From the cell containing the given text, extract its center point as [x, y] coordinate. 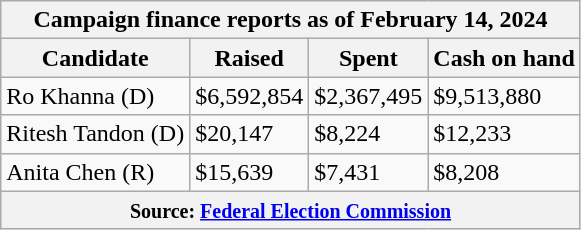
Source: Federal Election Commission [291, 210]
$8,208 [504, 172]
$20,147 [250, 134]
$7,431 [368, 172]
Ro Khanna (D) [96, 96]
Spent [368, 58]
$12,233 [504, 134]
$6,592,854 [250, 96]
$9,513,880 [504, 96]
Ritesh Tandon (D) [96, 134]
Campaign finance reports as of February 14, 2024 [291, 20]
Cash on hand [504, 58]
$8,224 [368, 134]
$2,367,495 [368, 96]
Anita Chen (R) [96, 172]
Raised [250, 58]
Candidate [96, 58]
$15,639 [250, 172]
